Return [x, y] of the center of cell containing provided text 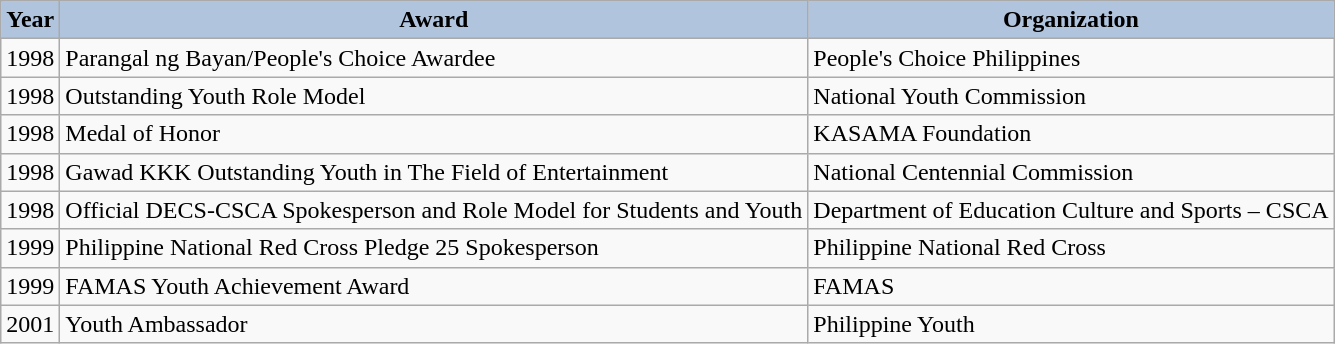
FAMAS Youth Achievement Award [434, 286]
Philippine National Red Cross [1071, 248]
Parangal ng Bayan/People's Choice Awardee [434, 58]
KASAMA Foundation [1071, 134]
Department of Education Culture and Sports – CSCA [1071, 210]
Medal of Honor [434, 134]
Philippine National Red Cross Pledge 25 Spokesperson [434, 248]
Year [30, 20]
2001 [30, 324]
Official DECS-CSCA Spokesperson and Role Model for Students and Youth [434, 210]
Philippine Youth [1071, 324]
Outstanding Youth Role Model [434, 96]
Gawad KKK Outstanding Youth in The Field of Entertainment [434, 172]
National Centennial Commission [1071, 172]
National Youth Commission [1071, 96]
Award [434, 20]
People's Choice Philippines [1071, 58]
FAMAS [1071, 286]
Organization [1071, 20]
Youth Ambassador [434, 324]
